Scan for the cell matching the given text and deliver its (x, y) coordinate at center. 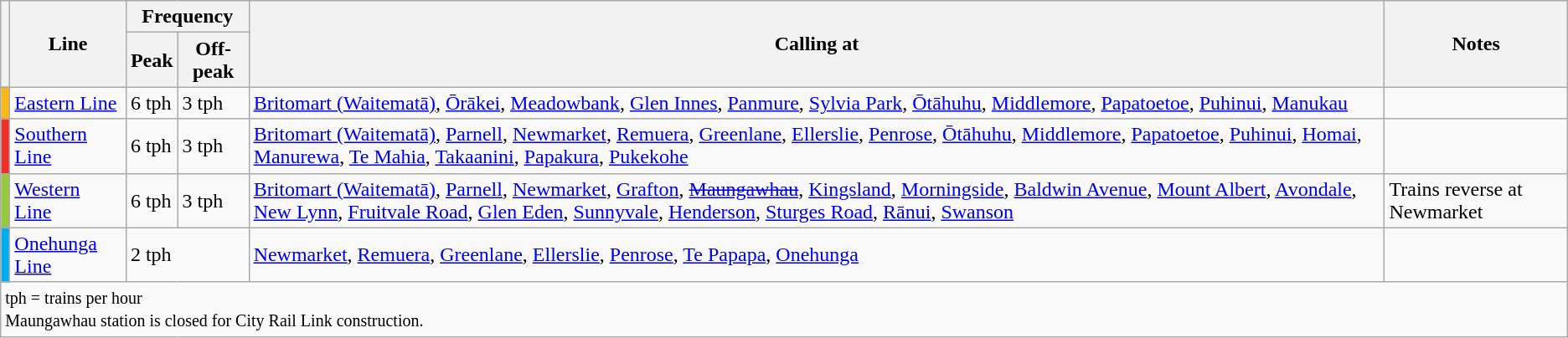
Onehunga Line (69, 254)
Britomart (Waitematā), Ōrākei, Meadowbank, Glen Innes, Panmure, Sylvia Park, Ōtāhuhu, Middlemore, Papatoetoe, Puhinui, Manukau (817, 103)
Trains reverse at Newmarket (1476, 201)
2 tph (188, 254)
Frequency (188, 17)
Western Line (69, 201)
Newmarket, Remuera, Greenlane, Ellerslie, Penrose, Te Papapa, Onehunga (817, 254)
Calling at (817, 44)
tph = trains per hourMaungawhau station is closed for City Rail Link construction. (784, 310)
Line (69, 44)
Southern Line (69, 146)
Off-peak (213, 60)
Eastern Line (69, 103)
Notes (1476, 44)
Peak (152, 60)
